For the text-containing cell, return its midpoint in (X, Y) coordinate format. 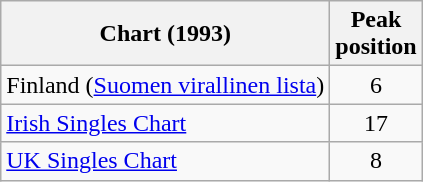
8 (376, 161)
Finland (Suomen virallinen lista) (166, 85)
Peakposition (376, 34)
17 (376, 123)
Irish Singles Chart (166, 123)
UK Singles Chart (166, 161)
Chart (1993) (166, 34)
6 (376, 85)
